Return [x, y] of the center of cell containing provided text 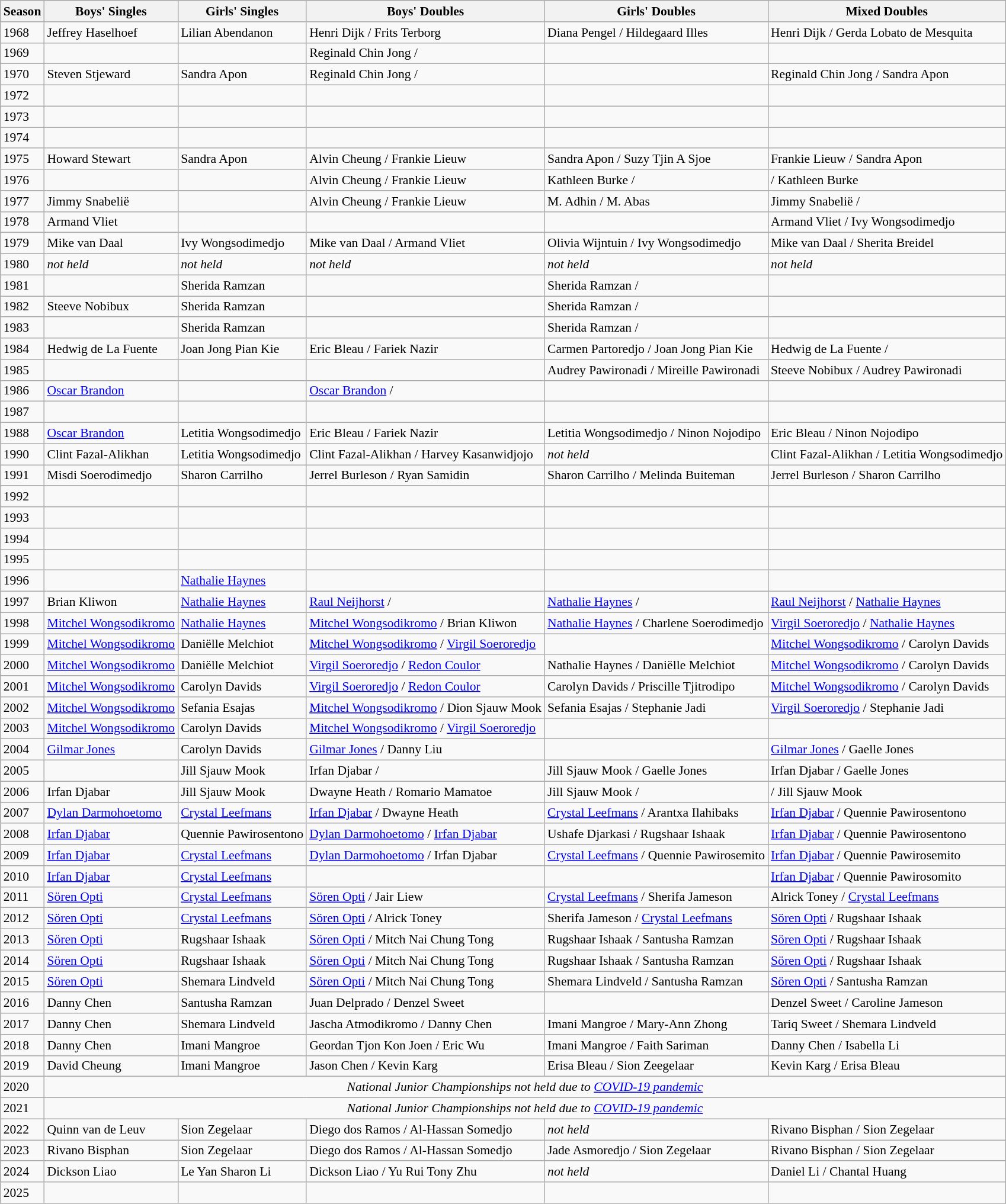
Diana Pengel / Hildegaard Illes [656, 33]
Jade Asmoredjo / Sion Zegelaar [656, 1151]
1986 [23, 391]
Clint Fazal-Alikhan / Harvey Kasanwidjojo [425, 454]
Sören Opti / Alrick Toney [425, 919]
Reginald Chin Jong / Sandra Apon [886, 75]
Armand Vliet / Ivy Wongsodimedjo [886, 222]
2009 [23, 855]
Clint Fazal-Alikhan / Letitia Wongsodimedjo [886, 454]
Sefania Esajas / Stephanie Jadi [656, 708]
1976 [23, 180]
2001 [23, 686]
1988 [23, 434]
1994 [23, 539]
Jeffrey Haselhoef [111, 33]
Jascha Atmodikromo / Danny Chen [425, 1024]
1983 [23, 328]
Girls' Singles [242, 11]
2017 [23, 1024]
Boys' Singles [111, 11]
M. Adhin / M. Abas [656, 201]
Shemara Lindveld / Santusha Ramzan [656, 982]
2004 [23, 750]
1987 [23, 412]
2002 [23, 708]
Sören Opti / Santusha Ramzan [886, 982]
Dickson Liao [111, 1172]
1972 [23, 96]
1984 [23, 349]
Eric Bleau / Ninon Nojodipo [886, 434]
Tariq Sweet / Shemara Lindveld [886, 1024]
/ Jill Sjauw Mook [886, 792]
2007 [23, 813]
1981 [23, 285]
Carmen Partoredjo / Joan Jong Pian Kie [656, 349]
Rivano Bisphan [111, 1151]
Letitia Wongsodimedjo / Ninon Nojodipo [656, 434]
Mike van Daal / Armand Vliet [425, 243]
2022 [23, 1129]
Sharon Carrilho / Melinda Buiteman [656, 476]
Clint Fazal-Alikhan [111, 454]
2010 [23, 876]
Raul Neijhorst / Nathalie Haynes [886, 602]
Irfan Djabar / [425, 771]
1975 [23, 159]
2005 [23, 771]
Virgil Soeroredjo / Nathalie Haynes [886, 623]
Jerrel Burleson / Ryan Samidin [425, 476]
2024 [23, 1172]
1970 [23, 75]
Sharon Carrilho [242, 476]
Steeve Nobibux / Audrey Pawironadi [886, 370]
Mixed Doubles [886, 11]
Mike van Daal [111, 243]
Gilmar Jones / Gaelle Jones [886, 750]
Henri Dijk / Frits Terborg [425, 33]
2023 [23, 1151]
Nathalie Haynes / [656, 602]
Irfan Djabar / Dwayne Heath [425, 813]
2016 [23, 1003]
Jimmy Snabelië [111, 201]
1985 [23, 370]
2025 [23, 1193]
1992 [23, 497]
1979 [23, 243]
Crystal Leefmans / Quennie Pawirosemito [656, 855]
2012 [23, 919]
Alrick Toney / Crystal Leefmans [886, 897]
/ Kathleen Burke [886, 180]
Girls' Doubles [656, 11]
David Cheung [111, 1066]
2008 [23, 834]
2020 [23, 1087]
1997 [23, 602]
Imani Mangroe / Mary-Ann Zhong [656, 1024]
1968 [23, 33]
Misdi Soerodimedjo [111, 476]
Dylan Darmohoetomo [111, 813]
Henri Dijk / Gerda Lobato de Mesquita [886, 33]
Santusha Ramzan [242, 1003]
2000 [23, 666]
Dickson Liao / Yu Rui Tony Zhu [425, 1172]
1969 [23, 53]
Virgil Soeroredjo / Stephanie Jadi [886, 708]
Mitchel Wongsodikromo / Dion Sjauw Mook [425, 708]
2014 [23, 961]
Le Yan Sharon Li [242, 1172]
Olivia Wijntuin / Ivy Wongsodimedjo [656, 243]
2011 [23, 897]
1980 [23, 265]
Mitchel Wongsodikromo / Brian Kliwon [425, 623]
2013 [23, 940]
Denzel Sweet / Caroline Jameson [886, 1003]
Boys' Doubles [425, 11]
Irfan Djabar / Quennie Pawirosemito [886, 855]
Sefania Esajas [242, 708]
1977 [23, 201]
1974 [23, 138]
2003 [23, 728]
Lilian Abendanon [242, 33]
2019 [23, 1066]
Joan Jong Pian Kie [242, 349]
Quennie Pawirosentono [242, 834]
Daniel Li / Chantal Huang [886, 1172]
Howard Stewart [111, 159]
Sandra Apon / Suzy Tjin A Sjoe [656, 159]
Hedwig de La Fuente [111, 349]
Steeve Nobibux [111, 307]
1993 [23, 518]
Gilmar Jones [111, 750]
Jill Sjauw Mook / Gaelle Jones [656, 771]
Jerrel Burleson / Sharon Carrilho [886, 476]
Armand Vliet [111, 222]
Hedwig de La Fuente / [886, 349]
Danny Chen / Isabella Li [886, 1045]
1973 [23, 117]
Crystal Leefmans / Arantxa Ilahibaks [656, 813]
Kevin Karg / Erisa Bleau [886, 1066]
Sherifa Jameson / Crystal Leefmans [656, 919]
Steven Stjeward [111, 75]
Nathalie Haynes / Charlene Soerodimedjo [656, 623]
Season [23, 11]
Crystal Leefmans / Sherifa Jameson [656, 897]
1991 [23, 476]
Mike van Daal / Sherita Breidel [886, 243]
Erisa Bleau / Sion Zeegelaar [656, 1066]
2015 [23, 982]
2021 [23, 1109]
1996 [23, 581]
1982 [23, 307]
Brian Kliwon [111, 602]
Jimmy Snabelië / [886, 201]
Oscar Brandon / [425, 391]
1990 [23, 454]
Irfan Djabar / Gaelle Jones [886, 771]
Jason Chen / Kevin Karg [425, 1066]
Nathalie Haynes / Daniëlle Melchiot [656, 666]
Jill Sjauw Mook / [656, 792]
Audrey Pawironadi / Mireille Pawironadi [656, 370]
Ushafe Djarkasi / Rugshaar Ishaak [656, 834]
Frankie Lieuw / Sandra Apon [886, 159]
1998 [23, 623]
Carolyn Davids / Priscille Tjitrodipo [656, 686]
1978 [23, 222]
Juan Delprado / Denzel Sweet [425, 1003]
Sören Opti / Jair Liew [425, 897]
Ivy Wongsodimedjo [242, 243]
Imani Mangroe / Faith Sariman [656, 1045]
2018 [23, 1045]
Dwayne Heath / Romario Mamatoe [425, 792]
2006 [23, 792]
Quinn van de Leuv [111, 1129]
Kathleen Burke / [656, 180]
Raul Neijhorst / [425, 602]
Gilmar Jones / Danny Liu [425, 750]
1999 [23, 644]
Irfan Djabar / Quennie Pawirosomito [886, 876]
Geordan Tjon Kon Joen / Eric Wu [425, 1045]
1995 [23, 560]
